Pinpoint the cell where the given text exists, returning its (x, y) midpoint coordinate. 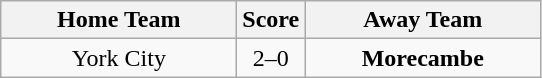
2–0 (271, 58)
York City (119, 58)
Away Team (423, 20)
Score (271, 20)
Morecambe (423, 58)
Home Team (119, 20)
